Find where the given text appears and provide that cell's center as [X, Y] coordinate. 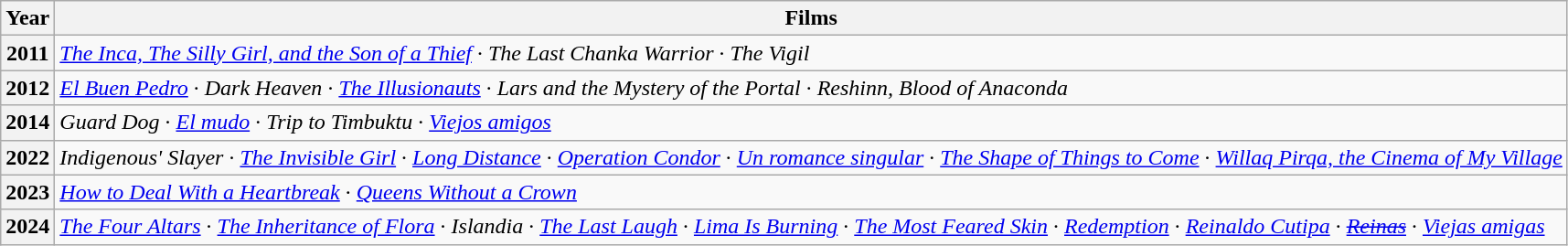
2012 [27, 88]
Year [27, 18]
2023 [27, 192]
Films [812, 18]
The Inca, The Silly Girl, and the Son of a Thief · The Last Chanka Warrior · The Vigil [812, 53]
2022 [27, 157]
2014 [27, 123]
2024 [27, 227]
El Buen Pedro · Dark Heaven · The Illusionauts · Lars and the Mystery of the Portal · Reshinn, Blood of Anaconda [812, 88]
How to Deal With a Heartbreak · Queens Without a Crown [812, 192]
Guard Dog · El mudo · Trip to Timbuktu · Viejos amigos [812, 123]
2011 [27, 53]
